Scan for the cell matching the given text and deliver its [X, Y] coordinate at center. 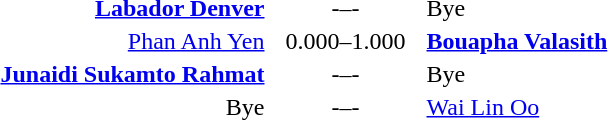
0.000–1.000 [346, 41]
-–- [346, 74]
